Identify which cell holds the provided text, then report its [X, Y] central coordinate. 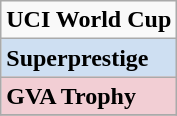
GVA Trophy [89, 96]
Superprestige [89, 58]
UCI World Cup [89, 20]
